Find where the given text appears and provide that cell's center as [x, y] coordinate. 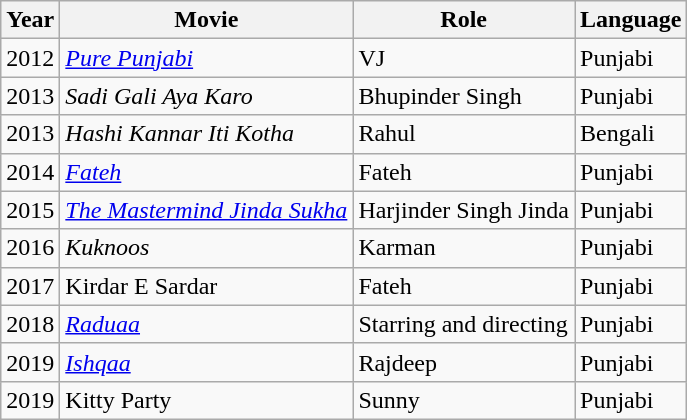
2014 [30, 172]
Ishqaa [206, 362]
VJ [464, 58]
Sadi Gali Aya Karo [206, 96]
2016 [30, 248]
2018 [30, 324]
Rajdeep [464, 362]
2015 [30, 210]
Hashi Kannar Iti Kotha [206, 134]
2012 [30, 58]
Karman [464, 248]
Starring and directing [464, 324]
Pure Punjabi [206, 58]
2017 [30, 286]
Kitty Party [206, 400]
Language [631, 20]
Bengali [631, 134]
Rahul [464, 134]
Year [30, 20]
Kuknoos [206, 248]
Raduaa [206, 324]
Bhupinder Singh [464, 96]
Harjinder Singh Jinda [464, 210]
Movie [206, 20]
Kirdar E Sardar [206, 286]
Role [464, 20]
Sunny [464, 400]
The Mastermind Jinda Sukha [206, 210]
